Scan for the cell matching the given text and deliver its [x, y] coordinate at center. 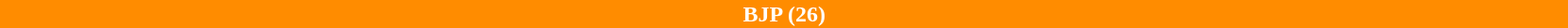
BJP (26) [784, 14]
